Pinpoint the cell where the given text exists, returning its (x, y) midpoint coordinate. 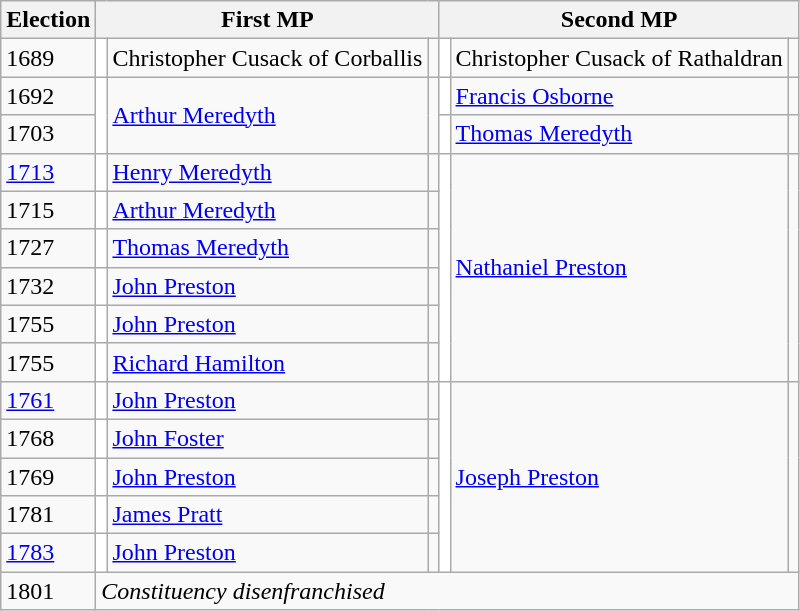
John Foster (268, 438)
1692 (48, 96)
Joseph Preston (619, 476)
First MP (268, 20)
Second MP (619, 20)
Henry Meredyth (268, 172)
1732 (48, 286)
Christopher Cusack of Corballis (268, 58)
1713 (48, 172)
1689 (48, 58)
1715 (48, 210)
Constituency disenfranchised (448, 591)
Richard Hamilton (268, 362)
1727 (48, 248)
1703 (48, 134)
1801 (48, 591)
Francis Osborne (619, 96)
1783 (48, 553)
1769 (48, 477)
1768 (48, 438)
Nathaniel Preston (619, 267)
Christopher Cusack of Rathaldran (619, 58)
1761 (48, 400)
Election (48, 20)
1781 (48, 515)
James Pratt (268, 515)
